For the text-containing cell, return its midpoint in [x, y] coordinate format. 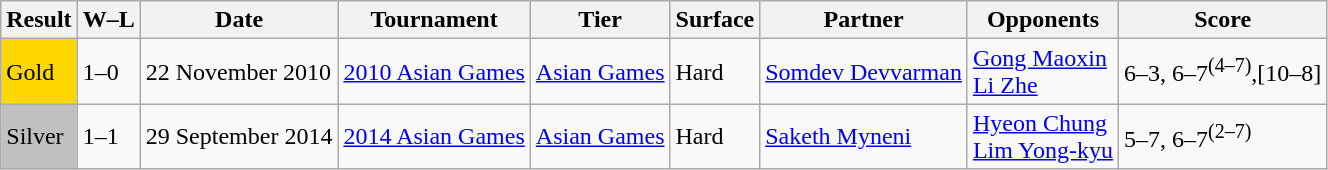
W–L [108, 20]
Gold [39, 72]
22 November 2010 [239, 72]
2010 Asian Games [434, 72]
Hyeon Chung Lim Yong-kyu [1042, 136]
Gong Maoxin Li Zhe [1042, 72]
Saketh Myneni [864, 136]
Surface [715, 20]
5–7, 6–7(2–7) [1223, 136]
Silver [39, 136]
Partner [864, 20]
2014 Asian Games [434, 136]
6–3, 6–7(4–7),[10–8] [1223, 72]
Opponents [1042, 20]
Score [1223, 20]
29 September 2014 [239, 136]
Somdev Devvarman [864, 72]
Tier [600, 20]
1–1 [108, 136]
Tournament [434, 20]
Date [239, 20]
1–0 [108, 72]
Result [39, 20]
